Capture the cell that displays the provided text and extract its [x, y] central coordinate. 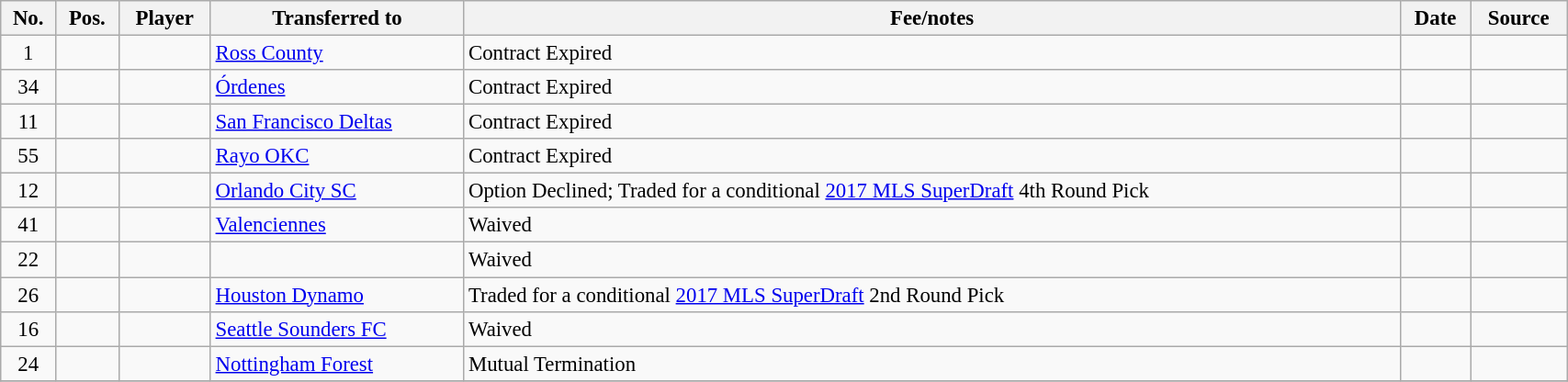
Nottingham Forest [336, 364]
Órdenes [336, 87]
1 [28, 53]
24 [28, 364]
16 [28, 329]
26 [28, 295]
Houston Dynamo [336, 295]
22 [28, 260]
Traded for a conditional 2017 MLS SuperDraft 2nd Round Pick [932, 295]
Fee/notes [932, 18]
41 [28, 225]
55 [28, 156]
Rayo OKC [336, 156]
No. [28, 18]
12 [28, 191]
Source [1519, 18]
Pos. [87, 18]
34 [28, 87]
Seattle Sounders FC [336, 329]
Option Declined; Traded for a conditional 2017 MLS SuperDraft 4th Round Pick [932, 191]
Transferred to [336, 18]
Mutual Termination [932, 364]
Valenciennes [336, 225]
Date [1436, 18]
Player [164, 18]
San Francisco Deltas [336, 122]
Orlando City SC [336, 191]
Ross County [336, 53]
11 [28, 122]
